Provide the (x, y) coordinate of the cell's center where the given text is located.  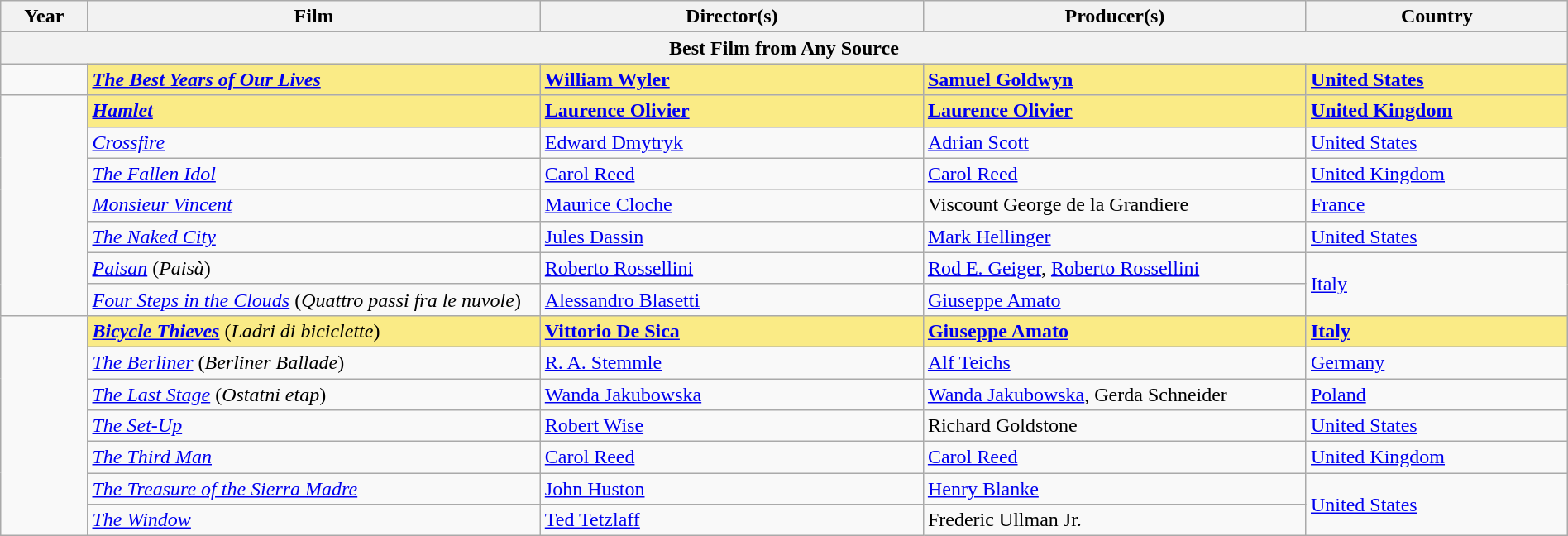
The Berliner (Berliner Ballade) (314, 362)
Vittorio De Sica (731, 331)
Producer(s) (1115, 17)
France (1437, 205)
Maurice Cloche (731, 205)
Bicycle Thieves (Ladri di biciclette) (314, 331)
Monsieur Vincent (314, 205)
Edward Dmytryk (731, 142)
Wanda Jakubowska (731, 395)
Wanda Jakubowska, Gerda Schneider (1115, 395)
Director(s) (731, 17)
Viscount George de la Grandiere (1115, 205)
William Wyler (731, 79)
Poland (1437, 395)
Ted Tetzlaff (731, 520)
The Last Stage (Ostatni etap) (314, 395)
Film (314, 17)
Alf Teichs (1115, 362)
R. A. Stemmle (731, 362)
The Set-Up (314, 426)
Mark Hellinger (1115, 237)
Country (1437, 17)
Henry Blanke (1115, 489)
John Huston (731, 489)
Best Film from Any Source (784, 48)
Four Steps in the Clouds (Quattro passi fra le nuvole) (314, 299)
Robert Wise (731, 426)
Samuel Goldwyn (1115, 79)
The Naked City (314, 237)
Roberto Rossellini (731, 268)
Germany (1437, 362)
The Treasure of the Sierra Madre (314, 489)
The Window (314, 520)
The Best Years of Our Lives (314, 79)
Hamlet (314, 111)
Crossfire (314, 142)
The Third Man (314, 457)
Rod E. Geiger, Roberto Rossellini (1115, 268)
Year (45, 17)
Frederic Ullman Jr. (1115, 520)
Adrian Scott (1115, 142)
Jules Dassin (731, 237)
Richard Goldstone (1115, 426)
The Fallen Idol (314, 174)
Paisan (Paisà) (314, 268)
Alessandro Blasetti (731, 299)
